Locate the cell with the specified text and output its [X, Y] center coordinate. 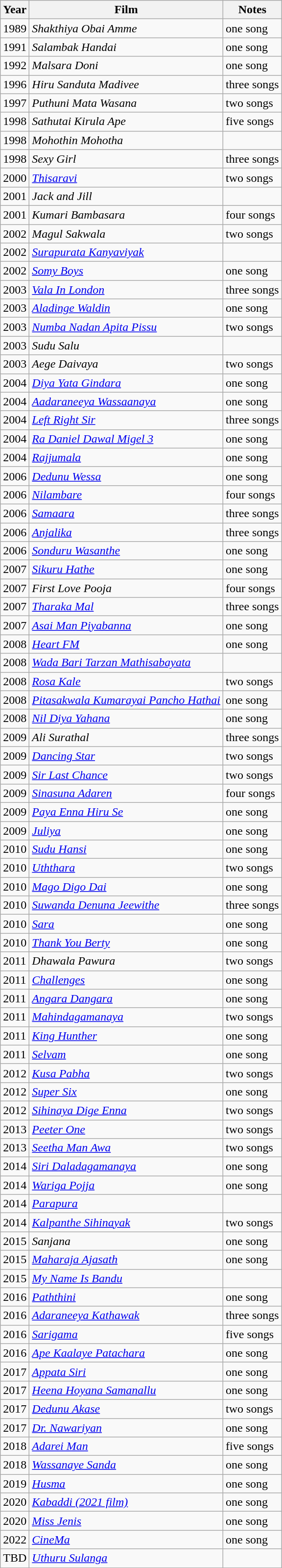
Diya Yata Gindara [126, 383]
Paththini [126, 1297]
Notes [253, 10]
Left Right Sir [126, 420]
Selvam [126, 1054]
Wassanaye Sanda [126, 1465]
Dancing Star [126, 756]
Ape Kaalaye Patachara [126, 1353]
1997 [15, 103]
Salambak Handai [126, 47]
Nil Diya Yahana [126, 719]
Uththara [126, 868]
Uthuru Sulanga [126, 1558]
Peeter One [126, 1129]
Malsara Doni [126, 66]
Kalpanthe Sihinayak [126, 1222]
1991 [15, 47]
TBD [15, 1558]
Film [126, 10]
Aladinge Waldin [126, 308]
Paya Enna Hiru Se [126, 812]
Sinasuna Adaren [126, 793]
Sikuru Hathe [126, 570]
Sathutai Kirula Ape [126, 122]
2022 [15, 1540]
First Love Pooja [126, 588]
Dhawala Pawura [126, 961]
Adarei Man [126, 1446]
Aege Daivaya [126, 364]
Vala In London [126, 290]
Super Six [126, 1092]
1996 [15, 84]
Pitasakwala Kumarayai Pancho Hathai [126, 700]
1989 [15, 28]
Kusa Pabha [126, 1073]
Aadaraneeya Wassaanaya [126, 401]
Sexy Girl [126, 159]
Challenges [126, 980]
Suwanda Denuna Jeewithe [126, 905]
Mohothin Mohotha [126, 140]
Ali Surathal [126, 737]
Sudu Hansi [126, 849]
Wariga Pojja [126, 1185]
CineMa [126, 1540]
Wada Bari Tarzan Mathisabayata [126, 663]
Sonduru Wasanthe [126, 551]
1992 [15, 66]
Adaraneeya Kathawak [126, 1316]
2019 [15, 1484]
Numba Nadan Apita Pissu [126, 327]
Puthuni Mata Wasana [126, 103]
Magul Sakwala [126, 234]
Somy Boys [126, 271]
Rosa Kale [126, 681]
Samaara [126, 513]
Sarigama [126, 1334]
Husma [126, 1484]
Dedunu Wessa [126, 476]
Kumari Bambasara [126, 215]
Year [15, 10]
Rajjumala [126, 457]
Nilambare [126, 495]
Kabaddi (2021 film) [126, 1502]
Appata Siri [126, 1371]
Anjalika [126, 532]
Jack and Jill [126, 196]
Miss Jenis [126, 1521]
Sir Last Chance [126, 774]
Ra Daniel Dawal Migel 3 [126, 439]
My Name Is Bandu [126, 1278]
Hiru Sanduta Madivee [126, 84]
Heena Hoyana Samanallu [126, 1390]
Tharaka Mal [126, 607]
Shakthiya Obai Amme [126, 28]
King Hunther [126, 1036]
Parapura [126, 1204]
Surapurata Kanyaviyak [126, 252]
Dr. Nawariyan [126, 1428]
Sanjana [126, 1241]
Siri Daladagamanaya [126, 1167]
Heart FM [126, 644]
Sihinaya Dige Enna [126, 1110]
Sudu Salu [126, 346]
Seetha Man Awa [126, 1148]
Mahindagamanaya [126, 1017]
Asai Man Piyabanna [126, 625]
Mago Digo Dai [126, 887]
Thank You Berty [126, 943]
Thisaravi [126, 177]
Angara Dangara [126, 998]
2000 [15, 177]
Juliya [126, 831]
Maharaja Ajasath [126, 1260]
Dedunu Akase [126, 1409]
Sara [126, 924]
